Extract the (X, Y) coordinate from the center of the cell holding the provided text.  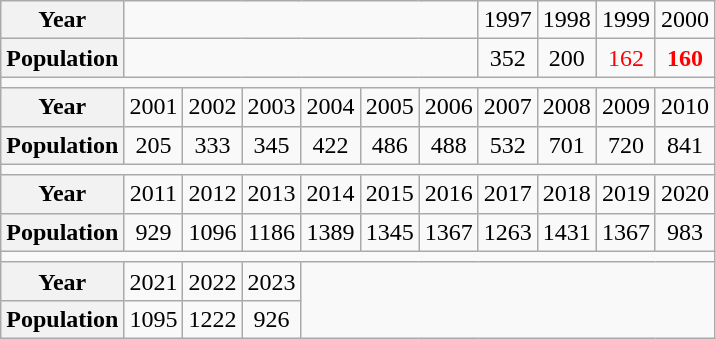
1095 (154, 319)
1345 (390, 232)
701 (566, 145)
2016 (448, 194)
1096 (212, 232)
2014 (330, 194)
486 (390, 145)
200 (566, 58)
929 (154, 232)
983 (684, 232)
1998 (566, 20)
2001 (154, 107)
2022 (212, 281)
841 (684, 145)
1186 (272, 232)
2006 (448, 107)
2013 (272, 194)
488 (448, 145)
205 (154, 145)
2012 (212, 194)
1263 (508, 232)
2017 (508, 194)
2015 (390, 194)
2003 (272, 107)
2009 (626, 107)
1389 (330, 232)
345 (272, 145)
422 (330, 145)
2008 (566, 107)
2002 (212, 107)
160 (684, 58)
1999 (626, 20)
352 (508, 58)
162 (626, 58)
2000 (684, 20)
2023 (272, 281)
2021 (154, 281)
2004 (330, 107)
2010 (684, 107)
333 (212, 145)
2005 (390, 107)
2007 (508, 107)
926 (272, 319)
2019 (626, 194)
1431 (566, 232)
1997 (508, 20)
2020 (684, 194)
532 (508, 145)
2018 (566, 194)
1222 (212, 319)
720 (626, 145)
2011 (154, 194)
